Locate the cell with the specified text and output its (X, Y) center coordinate. 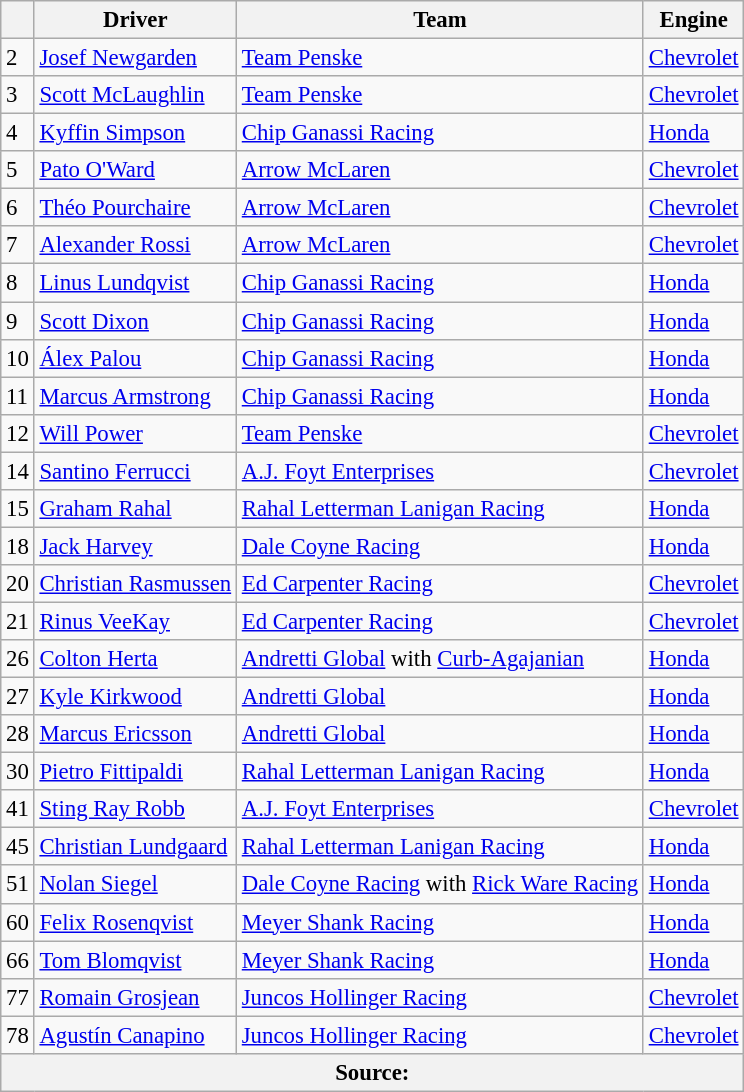
Sting Ray Robb (135, 809)
Kyffin Simpson (135, 133)
Kyle Kirkwood (135, 697)
Driver (135, 20)
15 (18, 509)
Felix Rosenqvist (135, 922)
3 (18, 95)
4 (18, 133)
Graham Rahal (135, 509)
Team (440, 20)
11 (18, 396)
Romain Grosjean (135, 997)
Andretti Global with Curb-Agajanian (440, 659)
Rinus VeeKay (135, 621)
Josef Newgarden (135, 58)
8 (18, 283)
Santino Ferrucci (135, 471)
Dale Coyne Racing (440, 546)
Pietro Fittipaldi (135, 772)
7 (18, 245)
45 (18, 847)
10 (18, 358)
26 (18, 659)
60 (18, 922)
Théo Pourchaire (135, 208)
78 (18, 1035)
Colton Herta (135, 659)
Dale Coyne Racing with Rick Ware Racing (440, 885)
77 (18, 997)
Christian Rasmussen (135, 584)
Marcus Ericsson (135, 734)
14 (18, 471)
Engine (693, 20)
Scott McLaughlin (135, 95)
9 (18, 321)
6 (18, 208)
30 (18, 772)
Pato O'Ward (135, 170)
18 (18, 546)
2 (18, 58)
Álex Palou (135, 358)
21 (18, 621)
Linus Lundqvist (135, 283)
Source: (372, 1073)
Marcus Armstrong (135, 396)
Alexander Rossi (135, 245)
51 (18, 885)
Will Power (135, 433)
Tom Blomqvist (135, 960)
41 (18, 809)
Christian Lundgaard (135, 847)
66 (18, 960)
12 (18, 433)
Nolan Siegel (135, 885)
27 (18, 697)
5 (18, 170)
20 (18, 584)
28 (18, 734)
Agustín Canapino (135, 1035)
Jack Harvey (135, 546)
Scott Dixon (135, 321)
